Provide the (x, y) coordinate of the cell's center where the given text is located.  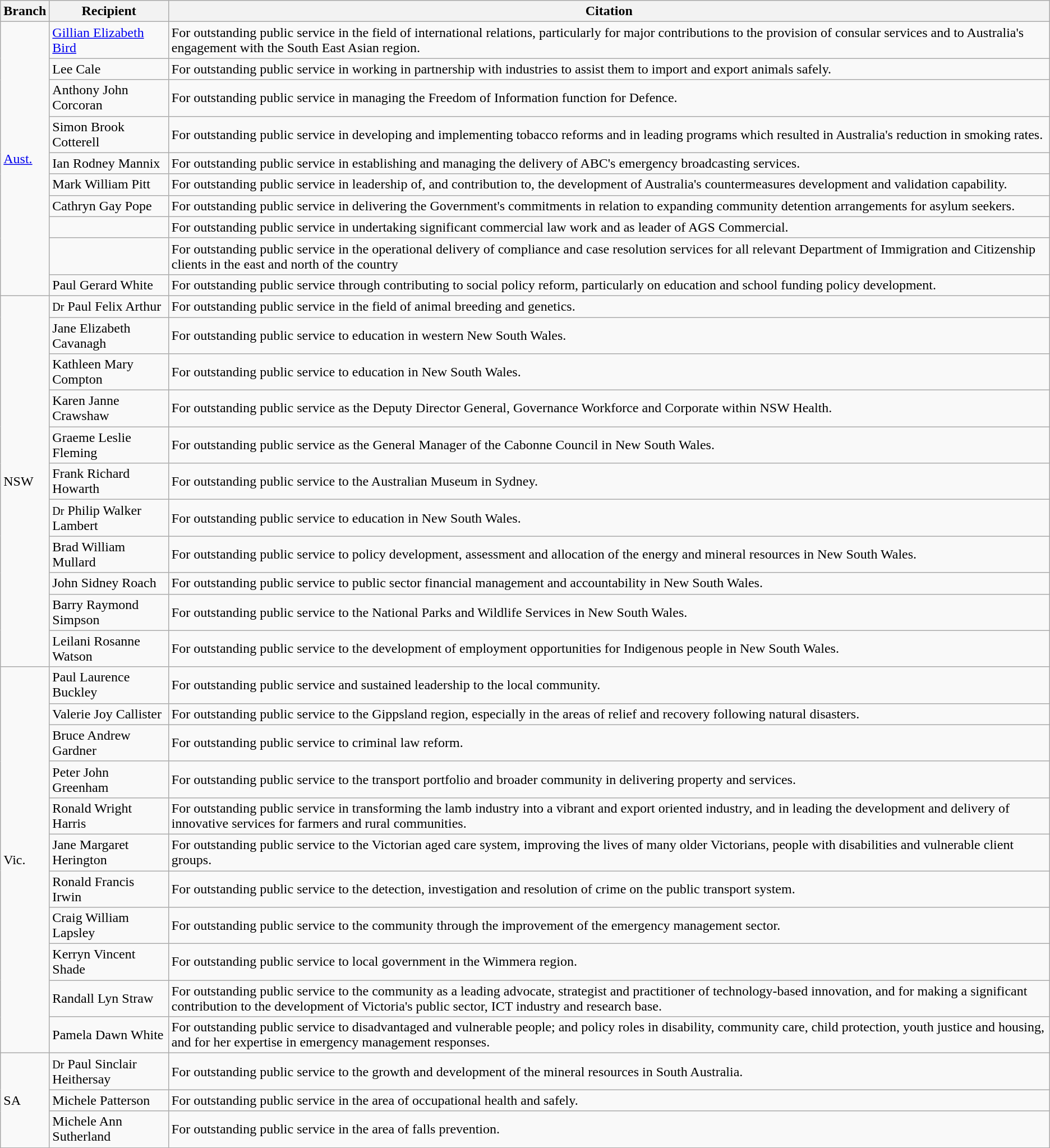
Mark William Pitt (109, 185)
For outstanding public service as the Deputy Director General, Governance Workforce and Corporate within NSW Health. (609, 408)
Jane Elizabeth Cavanagh (109, 335)
Anthony John Corcoran (109, 98)
Citation (609, 11)
For outstanding public service to criminal law reform. (609, 743)
For outstanding public service in the field of animal breeding and genetics. (609, 306)
Michele Patterson (109, 1100)
Branch (25, 11)
Randall Lyn Straw (109, 998)
For outstanding public service to the National Parks and Wildlife Services in New South Wales. (609, 612)
For outstanding public service to the community through the improvement of the emergency management sector. (609, 925)
Bruce Andrew Gardner (109, 743)
For outstanding public service in undertaking significant commercial law work and as leader of AGS Commercial. (609, 227)
Vic. (25, 860)
Dr Paul Sinclair Heithersay (109, 1071)
For outstanding public service to the transport portfolio and broader community in delivering property and services. (609, 780)
Barry Raymond Simpson (109, 612)
Ronald Wright Harris (109, 815)
For outstanding public service in the area of occupational health and safely. (609, 1100)
For outstanding public service to education in western New South Wales. (609, 335)
Kathleen Mary Compton (109, 372)
For outstanding public service to local government in the Wimmera region. (609, 962)
Kerryn Vincent Shade (109, 962)
Paul Laurence Buckley (109, 685)
Paul Gerard White (109, 285)
For outstanding public service through contributing to social policy reform, particularly on education and school funding policy development. (609, 285)
For outstanding public service in establishing and managing the delivery of ABC's emergency broadcasting services. (609, 163)
Aust. (25, 159)
Peter John Greenham (109, 780)
For outstanding public service to the Australian Museum in Sydney. (609, 481)
For outstanding public service in working in partnership with industries to assist them to import and export animals safely. (609, 69)
Graeme Leslie Fleming (109, 445)
Recipient (109, 11)
For outstanding public service to the Gippsland region, especially in the areas of relief and recovery following natural disasters. (609, 714)
For outstanding public service to public sector financial management and accountability in New South Wales. (609, 583)
For outstanding public service in the area of falls prevention. (609, 1129)
For outstanding public service as the General Manager of the Cabonne Council in New South Wales. (609, 445)
Jane Margaret Herington (109, 852)
For outstanding public service to the detection, investigation and resolution of crime on the public transport system. (609, 888)
SA (25, 1100)
Ian Rodney Mannix (109, 163)
Karen Janne Crawshaw (109, 408)
Simon Brook Cotterell (109, 135)
Craig William Lapsley (109, 925)
Dr Philip Walker Lambert (109, 518)
For outstanding public service to the development of employment opportunities for Indigenous people in New South Wales. (609, 648)
Dr Paul Felix Arthur (109, 306)
For outstanding public service to the growth and development of the mineral resources in South Australia. (609, 1071)
Valerie Joy Callister (109, 714)
Leilani Rosanne Watson (109, 648)
Gillian Elizabeth Bird (109, 40)
Lee Cale (109, 69)
John Sidney Roach (109, 583)
Michele Ann Sutherland (109, 1129)
Brad William Mullard (109, 554)
Pamela Dawn White (109, 1035)
For outstanding public service in managing the Freedom of Information function for Defence. (609, 98)
For outstanding public service to policy development, assessment and allocation of the energy and mineral resources in New South Wales. (609, 554)
Ronald Francis Irwin (109, 888)
NSW (25, 481)
For outstanding public service and sustained leadership to the local community. (609, 685)
Cathryn Gay Pope (109, 206)
Frank Richard Howarth (109, 481)
